Provide the [X, Y] coordinate of the cell's center where the given text is located.  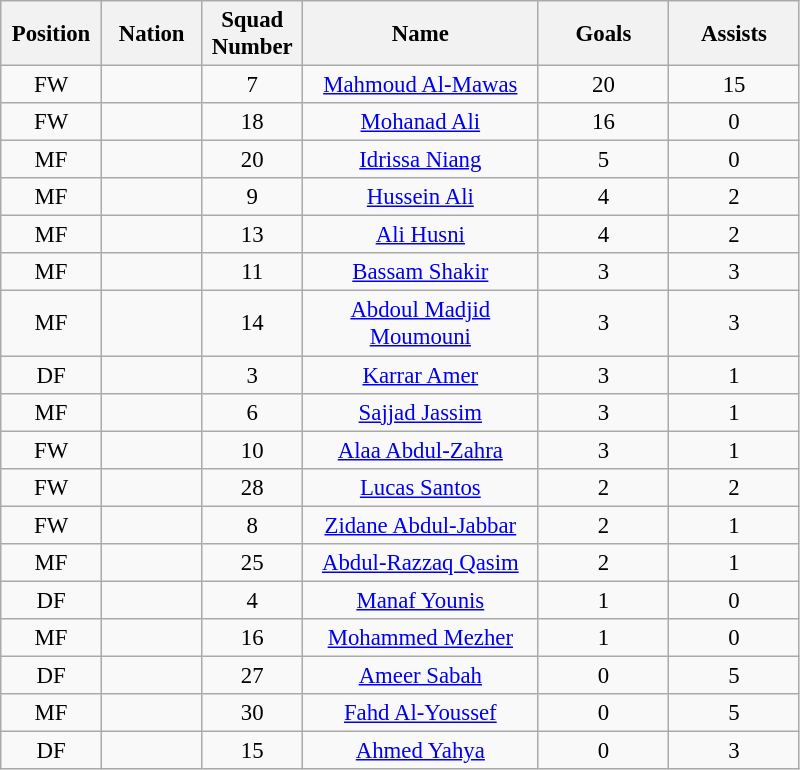
Ahmed Yahya [421, 751]
13 [252, 235]
Fahd Al-Youssef [421, 713]
Mahmoud Al-Mawas [421, 85]
6 [252, 412]
9 [252, 197]
10 [252, 450]
27 [252, 675]
Ali Husni [421, 235]
Sajjad Jassim [421, 412]
18 [252, 122]
Assists [734, 34]
Abdul-Razzaq Qasim [421, 563]
Mohammed Mezher [421, 638]
Name [421, 34]
Zidane Abdul-Jabbar [421, 525]
7 [252, 85]
Idrissa Niang [421, 160]
25 [252, 563]
11 [252, 273]
Goals [604, 34]
8 [252, 525]
Nation [152, 34]
Alaa Abdul-Zahra [421, 450]
Karrar Amer [421, 375]
28 [252, 487]
30 [252, 713]
Ameer Sabah [421, 675]
Hussein Ali [421, 197]
Squad Number [252, 34]
Bassam Shakir [421, 273]
Manaf Younis [421, 600]
Mohanad Ali [421, 122]
Position [52, 34]
Abdoul Madjid Moumouni [421, 324]
14 [252, 324]
Lucas Santos [421, 487]
